Detect which cell encompasses the target text, then output its (X, Y) center coordinate. 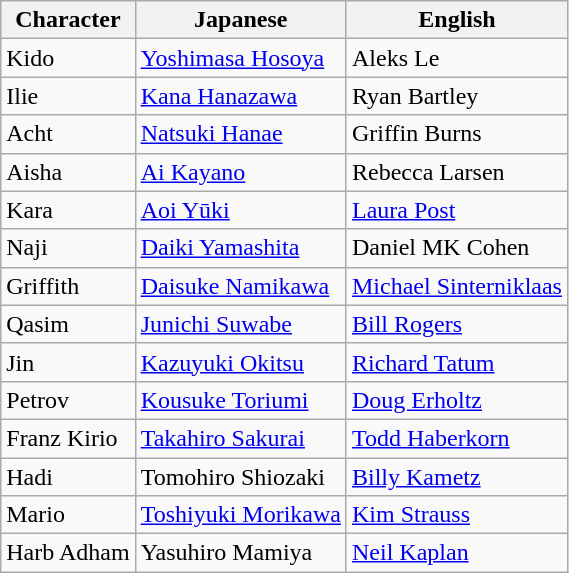
Ryan Bartley (456, 96)
Kana Hanazawa (240, 96)
Griffin Burns (456, 134)
Kido (68, 58)
Laura Post (456, 210)
Ilie (68, 96)
Acht (68, 134)
Kara (68, 210)
Rebecca Larsen (456, 172)
Toshiyuki Morikawa (240, 515)
Character (68, 20)
Hadi (68, 477)
Kazuyuki Okitsu (240, 362)
Harb Adham (68, 553)
Franz Kirio (68, 438)
Aisha (68, 172)
English (456, 20)
Billy Kametz (456, 477)
Aleks Le (456, 58)
Kousuke Toriumi (240, 400)
Japanese (240, 20)
Qasim (68, 324)
Tomohiro Shiozaki (240, 477)
Aoi Yūki (240, 210)
Doug Erholtz (456, 400)
Kim Strauss (456, 515)
Richard Tatum (456, 362)
Michael Sinterniklaas (456, 286)
Todd Haberkorn (456, 438)
Daniel MK Cohen (456, 248)
Petrov (68, 400)
Takahiro Sakurai (240, 438)
Natsuki Hanae (240, 134)
Junichi Suwabe (240, 324)
Ai Kayano (240, 172)
Yasuhiro Mamiya (240, 553)
Daisuke Namikawa (240, 286)
Griffith (68, 286)
Bill Rogers (456, 324)
Yoshimasa Hosoya (240, 58)
Daiki Yamashita (240, 248)
Jin (68, 362)
Mario (68, 515)
Naji (68, 248)
Neil Kaplan (456, 553)
